Locate the cell with the specified text and output its [X, Y] center coordinate. 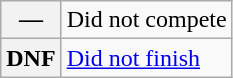
Did not finish [146, 58]
DNF [31, 58]
Did not compete [146, 20]
— [31, 20]
